Find where the given text appears and provide that cell's center as (x, y) coordinate. 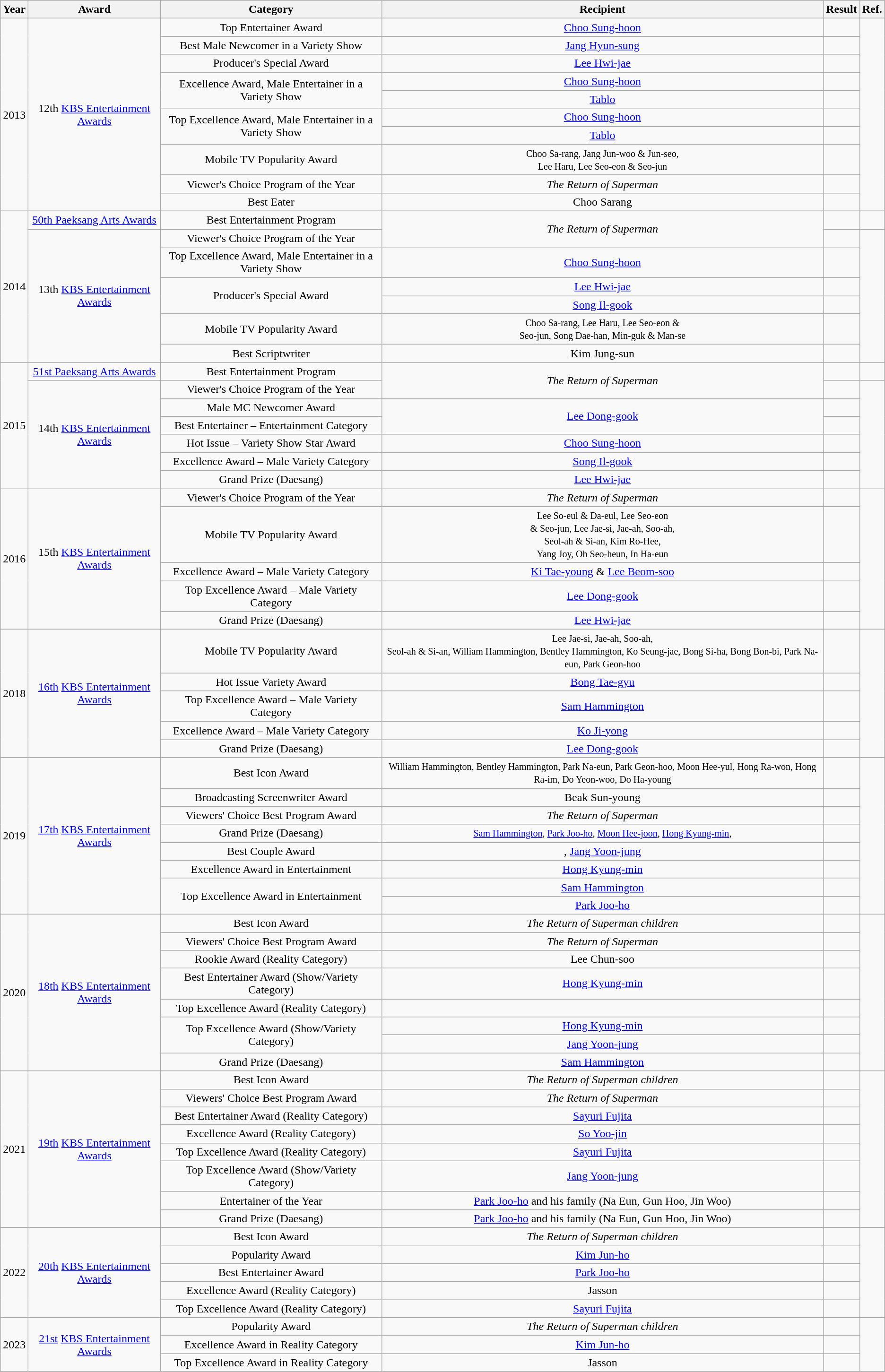
2015 (14, 425)
Recipient (602, 9)
2013 (14, 115)
Hot Issue Variety Award (271, 682)
Top Entertainer Award (271, 27)
Ref. (872, 9)
19th KBS Entertainment Awards (95, 1149)
2019 (14, 836)
Excellence Award in Reality Category (271, 1345)
Jang Hyun-sung (602, 45)
William Hammington, Bentley Hammington, Park Na-eun, Park Geon-hoo, Moon Hee-yul, Hong Ra-won, Hong Ra-im, Do Yeon-woo, Do Ha-young (602, 773)
13th KBS Entertainment Awards (95, 295)
Best Entertainer – Entertainment Category (271, 425)
Award (95, 9)
2020 (14, 992)
Choo Sarang (602, 202)
Kim Jung-sun (602, 354)
Best Male Newcomer in a Variety Show (271, 45)
Excellence Award in Entertainment (271, 869)
Category (271, 9)
Entertainer of the Year (271, 1200)
Hot Issue – Variety Show Star Award (271, 443)
17th KBS Entertainment Awards (95, 836)
14th KBS Entertainment Awards (95, 434)
Choo Sa-rang, Lee Haru, Lee Seo-eon & Seo-jun, Song Dae-han, Min-guk & Man-se (602, 329)
Lee So-eul & Da-eul, Lee Seo-eon & Seo-jun, Lee Jae-si, Jae-ah, Soo-ah, Seol-ah & Si-an, Kim Ro-Hee, Yang Joy, Oh Seo-heun, In Ha-eun (602, 534)
Year (14, 9)
18th KBS Entertainment Awards (95, 992)
Ki Tae-young & Lee Beom-soo (602, 571)
50th Paeksang Arts Awards (95, 220)
, Jang Yoon-jung (602, 851)
Sam Hammington, Park Joo-ho, Moon Hee-joon, Hong Kyung-min, (602, 833)
Excellence Award, Male Entertainer in a Variety Show (271, 90)
21st KBS Entertainment Awards (95, 1345)
Result (842, 9)
12th KBS Entertainment Awards (95, 115)
Broadcasting Screenwriter Award (271, 797)
Ko Ji-yong (602, 731)
So Yoo-jin (602, 1134)
Male MC Newcomer Award (271, 407)
Top Excellence Award in Reality Category (271, 1363)
Best Eater (271, 202)
2022 (14, 1272)
Lee Chun-soo (602, 959)
2016 (14, 559)
Best Entertainer Award (Show/Variety Category) (271, 984)
Best Couple Award (271, 851)
2021 (14, 1149)
20th KBS Entertainment Awards (95, 1272)
16th KBS Entertainment Awards (95, 694)
Choo Sa-rang, Jang Jun-woo & Jun-seo, Lee Haru, Lee Seo-eon & Seo-jun (602, 160)
Best Scriptwriter (271, 354)
15th KBS Entertainment Awards (95, 559)
2018 (14, 694)
51st Paeksang Arts Awards (95, 371)
Best Entertainer Award (271, 1273)
Beak Sun-young (602, 797)
Best Entertainer Award (Reality Category) (271, 1116)
Rookie Award (Reality Category) (271, 959)
2023 (14, 1345)
Top Excellence Award in Entertainment (271, 896)
Bong Tae-gyu (602, 682)
2014 (14, 286)
